Identify which cell holds the provided text, then report its [x, y] central coordinate. 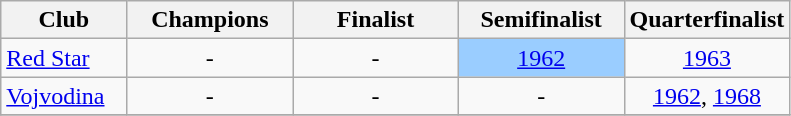
Vojvodina [64, 96]
1962 [541, 58]
Quarterfinalist [707, 20]
Finalist [376, 20]
Semifinalist [541, 20]
1962, 1968 [707, 96]
Champions [210, 20]
Club [64, 20]
Red Star [64, 58]
1963 [707, 58]
